Scan for the cell matching the given text and deliver its (X, Y) coordinate at center. 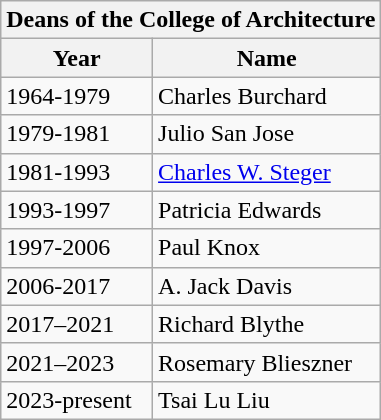
Paul Knox (267, 248)
Name (267, 58)
Julio San Jose (267, 134)
1997-2006 (77, 248)
2006-2017 (77, 286)
2023-present (77, 400)
2017–2021 (77, 324)
Charles Burchard (267, 96)
Rosemary Blieszner (267, 362)
Patricia Edwards (267, 210)
1981-1993 (77, 172)
A. Jack Davis (267, 286)
1993-1997 (77, 210)
Richard Blythe (267, 324)
1979-1981 (77, 134)
2021–2023 (77, 362)
Charles W. Steger (267, 172)
1964-1979 (77, 96)
Deans of the College of Architecture (191, 20)
Year (77, 58)
Tsai Lu Liu (267, 400)
